Locate the cell with the specified text and output its [X, Y] center coordinate. 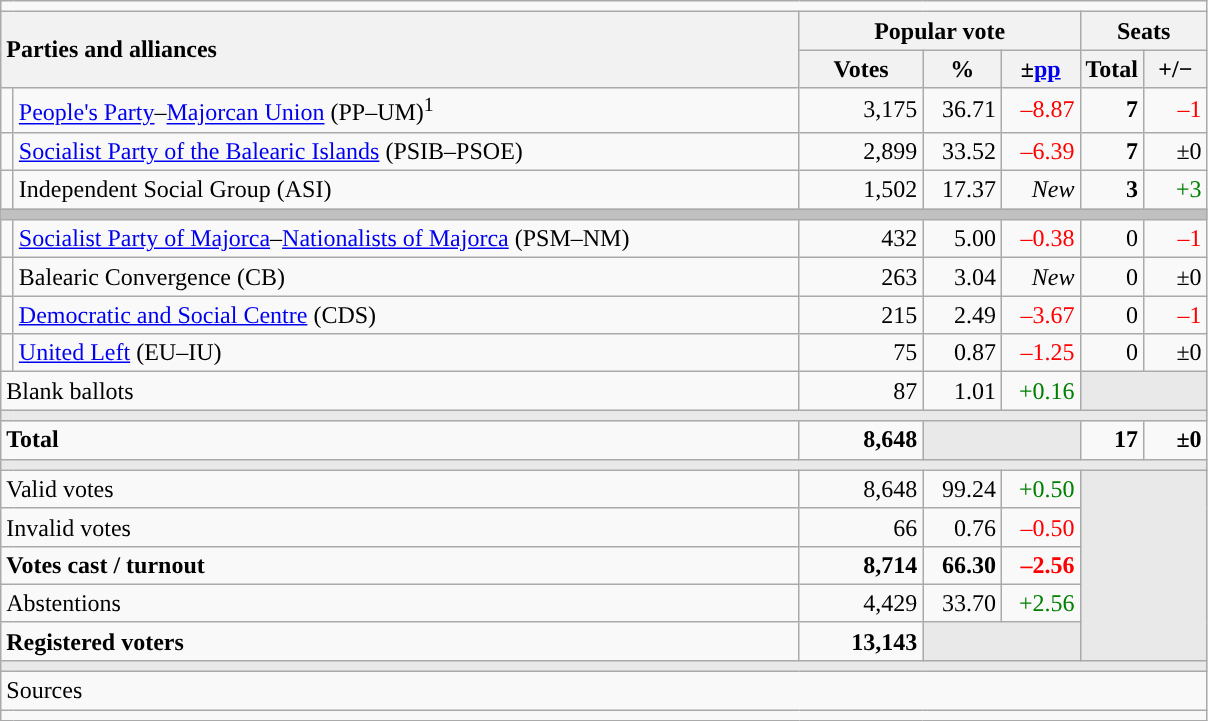
432 [861, 239]
33.52 [962, 151]
Votes cast / turnout [400, 565]
3.04 [962, 277]
–6.39 [1040, 151]
–2.56 [1040, 565]
Popular vote [940, 31]
+0.16 [1040, 391]
33.70 [962, 603]
–1.25 [1040, 353]
2,899 [861, 151]
Valid votes [400, 489]
4,429 [861, 603]
3 [1112, 190]
66.30 [962, 565]
Abstentions [400, 603]
United Left (EU–IU) [406, 353]
–0.50 [1040, 527]
5.00 [962, 239]
Democratic and Social Centre (CDS) [406, 315]
Socialist Party of Majorca–Nationalists of Majorca (PSM–NM) [406, 239]
Blank ballots [400, 391]
Invalid votes [400, 527]
Registered voters [400, 641]
Socialist Party of the Balearic Islands (PSIB–PSOE) [406, 151]
People's Party–Majorcan Union (PP–UM)1 [406, 110]
Independent Social Group (ASI) [406, 190]
% [962, 69]
–0.38 [1040, 239]
17.37 [962, 190]
1.01 [962, 391]
Seats [1144, 31]
0.76 [962, 527]
66 [861, 527]
13,143 [861, 641]
Sources [604, 691]
±pp [1040, 69]
8,714 [861, 565]
3,175 [861, 110]
263 [861, 277]
–8.87 [1040, 110]
Votes [861, 69]
215 [861, 315]
+3 [1176, 190]
2.49 [962, 315]
0.87 [962, 353]
17 [1112, 440]
75 [861, 353]
+/− [1176, 69]
+2.56 [1040, 603]
Parties and alliances [400, 50]
Balearic Convergence (CB) [406, 277]
87 [861, 391]
+0.50 [1040, 489]
–3.67 [1040, 315]
36.71 [962, 110]
1,502 [861, 190]
99.24 [962, 489]
